Return the (x, y) coordinate for the center point of the cell that contains the specified text.  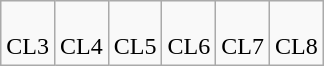
CL5 (135, 34)
CL8 (296, 34)
CL3 (28, 34)
CL4 (81, 34)
CL6 (189, 34)
CL7 (243, 34)
